From the cell containing the given text, extract its center point as (X, Y) coordinate. 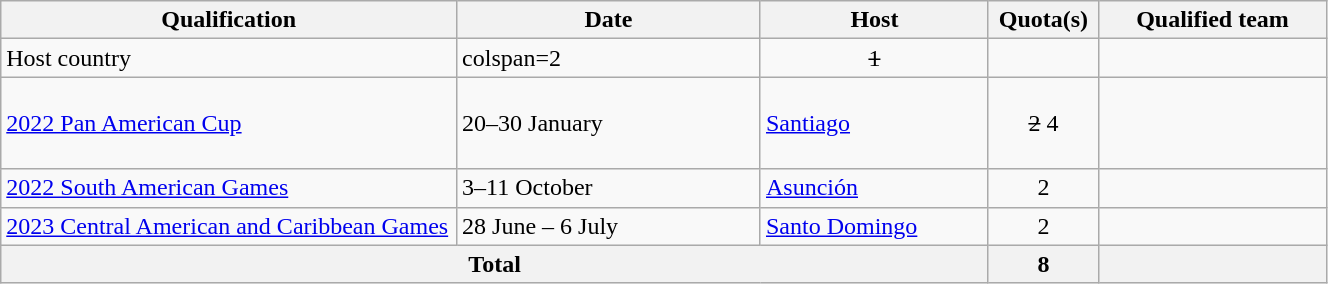
Qualification (229, 20)
Asunción (874, 188)
Qualified team (1212, 20)
Total (495, 264)
2023 Central American and Caribbean Games (229, 226)
Host (874, 20)
28 June – 6 July (609, 226)
Santo Domingo (874, 226)
3–11 October (609, 188)
2 4 (1043, 123)
2022 South American Games (229, 188)
Host country (229, 58)
Santiago (874, 123)
2022 Pan American Cup (229, 123)
8 (1043, 264)
colspan=2 (609, 58)
Date (609, 20)
Quota(s) (1043, 20)
20–30 January (609, 123)
1 (874, 58)
